From the cell containing the given text, extract its center point as (X, Y) coordinate. 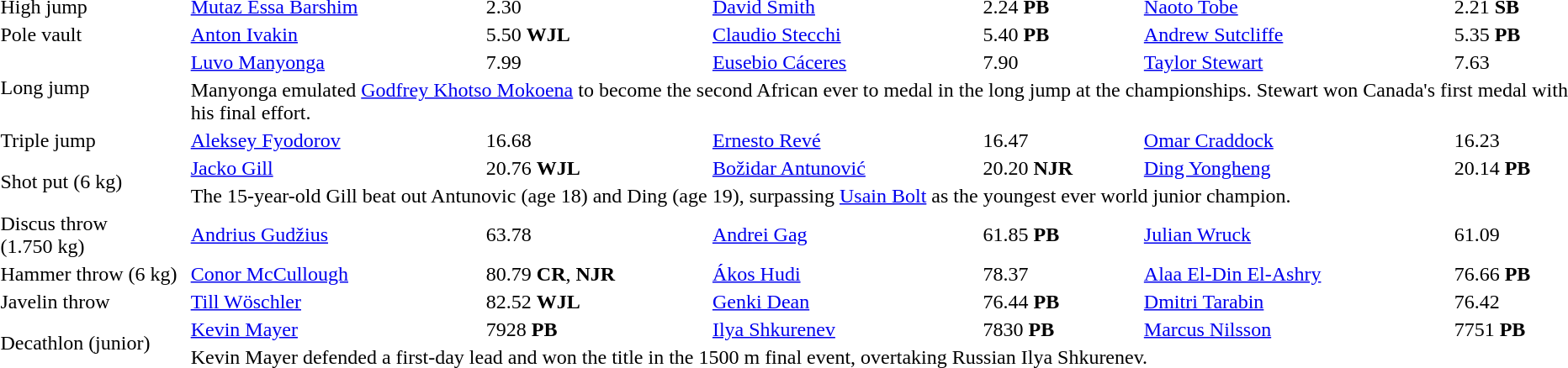
Claudio Stecchi (845, 34)
Andrew Sutcliffe (1296, 34)
82.52 WJL (596, 302)
Julian Wruck (1296, 235)
16.47 (1061, 140)
Ilya Shkurenev (845, 329)
Omar Craddock (1296, 140)
Anton Ivakin (336, 34)
Jacko Gill (336, 168)
Ákos Hudi (845, 274)
Alaa El-Din El-Ashry (1296, 274)
Luvo Manyonga (336, 62)
20.20 NJR (1061, 168)
Ernesto Revé (845, 140)
7.90 (1061, 62)
Conor McCullough (336, 274)
Andrei Gag (845, 235)
Marcus Nilsson (1296, 329)
Ding Yongheng (1296, 168)
Kevin Mayer (336, 329)
7830 PB (1061, 329)
Andrius Gudžius (336, 235)
7.99 (596, 62)
Genki Dean (845, 302)
16.68 (596, 140)
Božidar Antunović (845, 168)
Dmitri Tarabin (1296, 302)
63.78 (596, 235)
78.37 (1061, 274)
61.85 PB (1061, 235)
20.76 WJL (596, 168)
5.40 PB (1061, 34)
5.50 WJL (596, 34)
76.44 PB (1061, 302)
80.79 CR, NJR (596, 274)
Till Wöschler (336, 302)
Taylor Stewart (1296, 62)
7928 PB (596, 329)
Aleksey Fyodorov (336, 140)
Eusebio Cáceres (845, 62)
